Return the [X, Y] coordinate for the center point of the cell that contains the specified text.  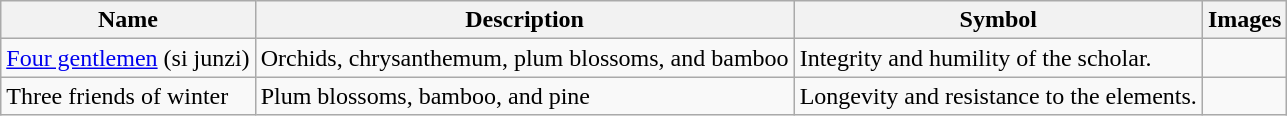
Name [128, 20]
Three friends of winter [128, 96]
Orchids, chrysanthemum, plum blossoms, and bamboo [524, 58]
Longevity and resistance to the elements. [998, 96]
Plum blossoms, bamboo, and pine [524, 96]
Symbol [998, 20]
Integrity and humility of the scholar. [998, 58]
Four gentlemen (si junzi) [128, 58]
Images [1244, 20]
Description [524, 20]
